Return the [X, Y] coordinate for the center point of the cell that contains the specified text.  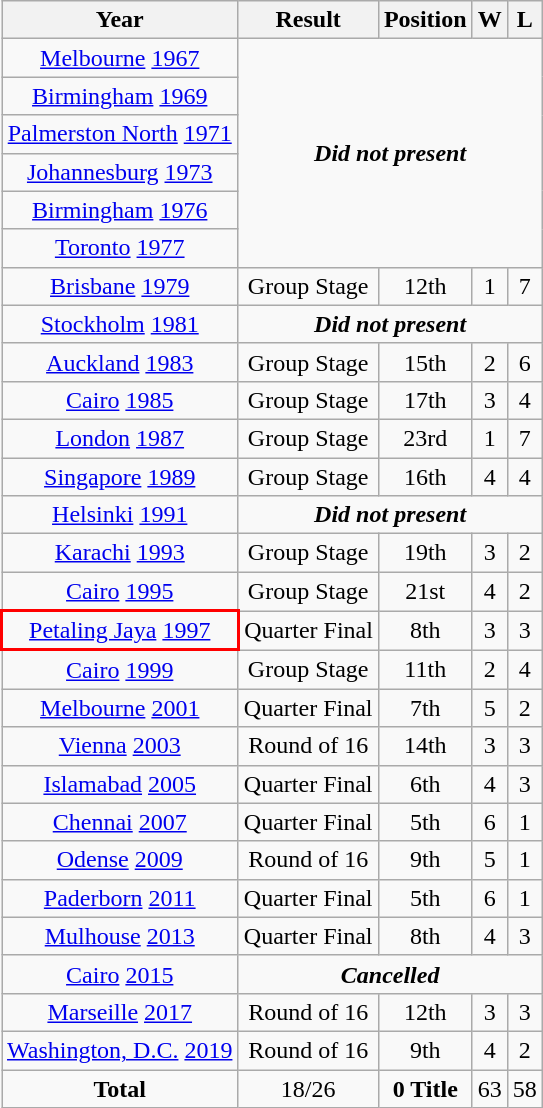
21st [425, 592]
17th [425, 400]
Vienna 2003 [120, 746]
18/26 [308, 1089]
Helsinki 1991 [120, 515]
Marseille 2017 [120, 1012]
W [490, 20]
Melbourne 1967 [120, 58]
Johannesburg 1973 [120, 172]
Mulhouse 2013 [120, 936]
Brisbane 1979 [120, 286]
Total [120, 1089]
Birmingham 1976 [120, 210]
Karachi 1993 [120, 553]
58 [524, 1089]
Stockholm 1981 [120, 324]
23rd [425, 438]
7th [425, 708]
Cairo 1995 [120, 592]
14th [425, 746]
Chennai 2007 [120, 822]
Result [308, 20]
Auckland 1983 [120, 362]
Cancelled [390, 974]
63 [490, 1089]
Birmingham 1969 [120, 96]
11th [425, 670]
19th [425, 553]
Singapore 1989 [120, 477]
Toronto 1977 [120, 248]
Washington, D.C. 2019 [120, 1050]
Position [425, 20]
Islamabad 2005 [120, 784]
Petaling Jaya 1997 [120, 630]
Palmerston North 1971 [120, 134]
6th [425, 784]
London 1987 [120, 438]
Cairo 1985 [120, 400]
Melbourne 2001 [120, 708]
L [524, 20]
15th [425, 362]
16th [425, 477]
Year [120, 20]
Odense 2009 [120, 860]
Cairo 1999 [120, 670]
0 Title [425, 1089]
Cairo 2015 [120, 974]
Paderborn 2011 [120, 898]
